Return the [X, Y] coordinate for the center point of the cell that contains the specified text.  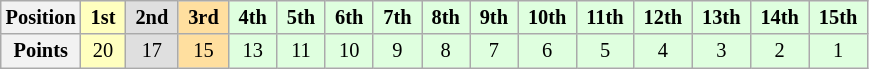
9 [397, 51]
1 [838, 51]
20 [104, 51]
3 [721, 51]
12th [663, 17]
8th [446, 17]
10th [547, 17]
Position [41, 17]
7th [397, 17]
3rd [203, 17]
9th [494, 17]
2nd [152, 17]
11 [301, 51]
6th [349, 17]
6 [547, 51]
11th [604, 17]
17 [152, 51]
15 [203, 51]
8 [446, 51]
2 [779, 51]
1st [104, 17]
13 [253, 51]
Points [41, 51]
5 [604, 51]
13th [721, 17]
15th [838, 17]
4 [663, 51]
14th [779, 17]
7 [494, 51]
5th [301, 17]
10 [349, 51]
4th [253, 17]
